Extract the (X, Y) coordinate from the center of the cell holding the provided text.  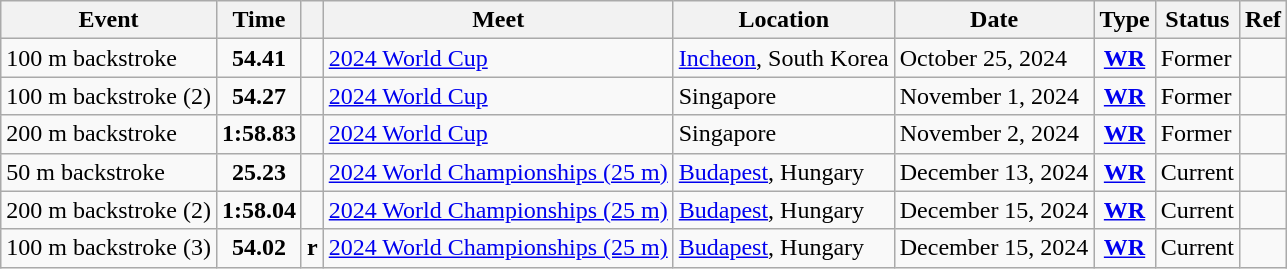
54.02 (258, 248)
r (312, 248)
1:58.83 (258, 134)
25.23 (258, 172)
200 m backstroke (109, 134)
54.27 (258, 96)
December 13, 2024 (994, 172)
Event (109, 20)
Incheon, South Korea (784, 58)
Type (1124, 20)
Time (258, 20)
50 m backstroke (109, 172)
Status (1197, 20)
Ref (1264, 20)
1:58.04 (258, 210)
200 m backstroke (2) (109, 210)
Meet (498, 20)
100 m backstroke (109, 58)
Location (784, 20)
Date (994, 20)
100 m backstroke (3) (109, 248)
100 m backstroke (2) (109, 96)
October 25, 2024 (994, 58)
November 2, 2024 (994, 134)
November 1, 2024 (994, 96)
54.41 (258, 58)
